Locate the cell with the specified text and output its [X, Y] center coordinate. 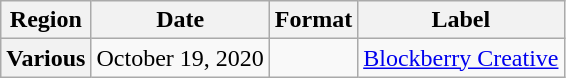
Region [46, 20]
October 19, 2020 [180, 58]
Various [46, 58]
Format [313, 20]
Date [180, 20]
Blockberry Creative [461, 58]
Label [461, 20]
